Extract the [x, y] coordinate from the center of the cell holding the provided text.  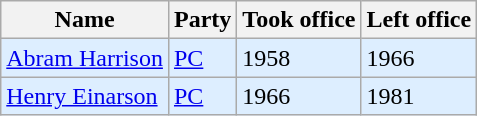
Name [85, 20]
1981 [419, 96]
Abram Harrison [85, 58]
1958 [299, 58]
Henry Einarson [85, 96]
Party [202, 20]
Left office [419, 20]
Took office [299, 20]
